Pinpoint the cell where the given text exists, returning its [x, y] midpoint coordinate. 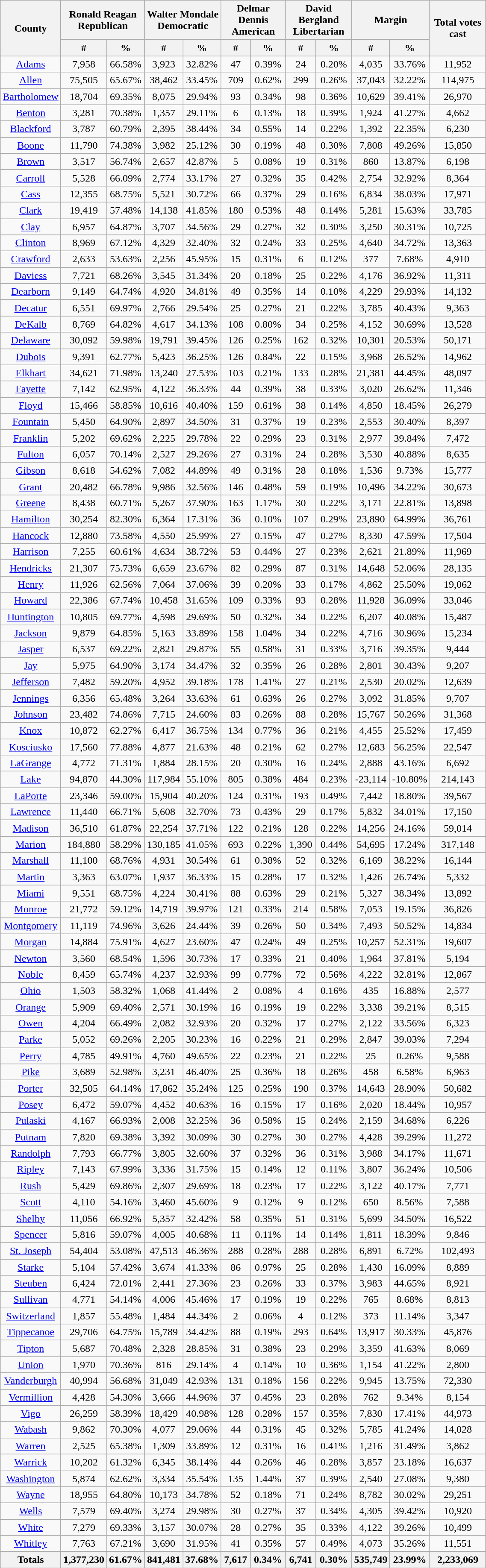
4,550 [164, 536]
Vigo [31, 1413]
40.40% [202, 405]
73 [236, 812]
4,035 [371, 64]
11,551 [458, 1544]
Dubois [31, 357]
19,607 [458, 942]
64.99% [409, 519]
20.02% [409, 682]
30.72% [202, 194]
62.27% [126, 730]
44.30% [126, 780]
3,983 [371, 1284]
33.63% [202, 698]
134 [236, 730]
62.77% [126, 357]
23.18% [409, 1462]
4,850 [371, 405]
87 [301, 568]
12,639 [458, 682]
Wayne [31, 1495]
22,386 [84, 601]
6,472 [84, 1105]
31.95% [202, 1544]
Brown [31, 161]
35.24% [202, 1088]
5,785 [371, 1430]
5,332 [458, 877]
Newton [31, 958]
23.60% [202, 942]
7,143 [84, 1169]
0.55% [268, 129]
17,459 [458, 730]
38.03% [409, 194]
709 [236, 80]
102,493 [458, 1251]
3,807 [371, 1169]
21,772 [84, 909]
39.35% [409, 649]
77.88% [126, 747]
18.80% [409, 796]
7,053 [371, 909]
31,368 [458, 714]
6,345 [164, 1462]
762 [371, 1397]
15,904 [164, 796]
33.17% [202, 178]
15,850 [458, 145]
Martin [31, 877]
7,064 [164, 584]
Warren [31, 1446]
39,567 [458, 796]
61.67% [126, 1560]
75,505 [84, 80]
53.63% [126, 259]
11,119 [84, 926]
Allen [31, 80]
15,487 [458, 617]
3,689 [84, 1072]
34.17% [409, 1153]
6,356 [84, 698]
64.75% [126, 1332]
25.52% [409, 730]
Tippecanoe [31, 1332]
18,955 [84, 1495]
11,969 [458, 552]
73.58% [126, 536]
38.72% [202, 552]
45.46% [202, 1300]
3,530 [371, 454]
Bartholomew [31, 97]
Boone [31, 145]
3,988 [371, 1153]
6.58% [409, 1072]
74.86% [126, 714]
64.74% [126, 292]
25.12% [202, 145]
Whitley [31, 1544]
DeKalb [31, 324]
458 [371, 1072]
50,682 [458, 1088]
3,857 [371, 1462]
14,028 [458, 1430]
72 [301, 974]
7,958 [84, 64]
68.76% [126, 861]
10,872 [84, 730]
David BerglandLibertarian [319, 20]
69.22% [126, 649]
1,970 [84, 1365]
4,627 [164, 942]
24.44% [202, 926]
6,226 [458, 1121]
52.06% [409, 568]
40.68% [202, 1234]
5,357 [164, 1218]
Tipton [31, 1348]
59.00% [126, 796]
3,560 [84, 958]
9,986 [164, 487]
299 [301, 80]
Madison [31, 828]
30.02% [409, 1495]
43.16% [409, 763]
10,202 [84, 1462]
3,517 [84, 161]
40.08% [409, 617]
10,173 [164, 1495]
4,152 [371, 324]
22,254 [164, 828]
32.60% [202, 1153]
114,975 [458, 80]
16.88% [409, 991]
10,496 [371, 487]
3,690 [164, 1544]
41.05% [202, 844]
108 [236, 324]
1,357 [164, 113]
33.45% [202, 80]
4,073 [371, 1544]
5,281 [371, 210]
60.79% [126, 129]
Monroe [31, 909]
20.53% [409, 340]
4,305 [371, 1511]
3,707 [164, 227]
7,255 [84, 552]
1,216 [371, 1446]
10,629 [371, 97]
16,637 [458, 1462]
163 [236, 503]
8,438 [84, 503]
74.96% [126, 926]
7,279 [84, 1527]
373 [371, 1316]
40.20% [202, 796]
0.13% [268, 113]
40.98% [202, 1413]
29.87% [202, 649]
32.42% [202, 1218]
535,749 [371, 1560]
Hendricks [31, 568]
10,458 [164, 601]
66 [236, 194]
Scott [31, 1202]
71 [301, 1495]
18,429 [164, 1413]
Perry [31, 1056]
133 [301, 373]
31,049 [164, 1381]
66.09% [126, 178]
Rush [31, 1186]
3,174 [164, 665]
32.81% [409, 974]
3,785 [371, 308]
58.39% [126, 1413]
2,801 [371, 665]
5,816 [84, 1234]
57.48% [126, 210]
9,846 [458, 1234]
4,785 [84, 1056]
Owen [31, 1023]
2,774 [164, 178]
4,110 [84, 1202]
23.67% [202, 568]
49.91% [126, 1056]
1,392 [371, 129]
40.63% [202, 1105]
18.39% [409, 1234]
7,493 [371, 926]
30.23% [202, 1040]
1,390 [301, 844]
Howard [31, 601]
109 [236, 601]
122 [236, 828]
650 [371, 1202]
8,397 [458, 422]
1,811 [371, 1234]
34,621 [84, 373]
16.09% [409, 1267]
8,969 [84, 243]
35.54% [202, 1478]
11,100 [84, 861]
5,975 [84, 665]
17.24% [409, 844]
58.32% [126, 991]
2,008 [164, 1121]
Clark [31, 210]
24.16% [409, 828]
2,571 [164, 1007]
3,666 [164, 1397]
39.45% [202, 340]
54,404 [84, 1251]
Gibson [31, 470]
Delaware [31, 340]
74.38% [126, 145]
14,834 [458, 926]
117,984 [164, 780]
2,553 [371, 422]
31.34% [202, 275]
94,870 [84, 780]
7,763 [84, 1544]
Decatur [31, 308]
36,510 [84, 828]
30,254 [84, 519]
15,789 [164, 1332]
18,704 [84, 97]
Steuben [31, 1284]
60.71% [126, 503]
12,683 [371, 747]
1,309 [164, 1446]
23,346 [84, 796]
82 [236, 568]
34.56% [202, 227]
6,057 [84, 454]
5,909 [84, 1007]
3,171 [371, 503]
2,307 [164, 1186]
38.34% [409, 893]
50,171 [458, 340]
36,761 [458, 519]
40.43% [409, 308]
41.24% [409, 1430]
37.06% [202, 584]
13,898 [458, 503]
29.14% [202, 1365]
214,143 [458, 780]
39.42% [409, 1511]
19.15% [409, 909]
5,832 [371, 812]
22,547 [458, 747]
11,272 [458, 1137]
4,237 [164, 974]
58.85% [126, 405]
4,329 [164, 243]
Carroll [31, 178]
30.96% [409, 633]
57.42% [126, 1267]
9,707 [458, 698]
841,481 [164, 1560]
5,687 [84, 1348]
293 [301, 1332]
7,715 [164, 714]
2,530 [371, 682]
6,551 [84, 308]
0.61% [268, 405]
8,921 [458, 1284]
6,230 [458, 129]
59 [301, 487]
4,598 [164, 617]
4,077 [164, 1430]
860 [371, 161]
15.63% [409, 210]
2,888 [371, 763]
Jennings [31, 698]
5,194 [458, 958]
27.36% [202, 1284]
3,359 [371, 1348]
39.84% [409, 438]
6,323 [458, 1023]
14,132 [458, 292]
31.49% [409, 1446]
Vermillion [31, 1397]
805 [236, 780]
3,231 [164, 1072]
8,618 [84, 470]
8.56% [409, 1202]
2,082 [164, 1023]
180 [236, 210]
Pike [31, 1072]
49.26% [409, 145]
6,198 [458, 161]
10,616 [164, 405]
54.16% [126, 1202]
Putnam [31, 1137]
12,880 [84, 536]
34.72% [409, 243]
67.99% [126, 1169]
Floyd [31, 405]
Miami [31, 893]
Ohio [31, 991]
36.75% [202, 730]
Morgan [31, 942]
Elkhart [31, 373]
1,068 [164, 991]
30.40% [409, 422]
65.38% [126, 1446]
Porter [31, 1088]
Henry [31, 584]
32,505 [84, 1088]
75.91% [126, 942]
36.09% [409, 601]
190 [301, 1088]
Posey [31, 1105]
2,527 [164, 454]
13,363 [458, 243]
30.33% [409, 1332]
14,719 [164, 909]
3,020 [371, 389]
9.34% [409, 1397]
Vanderburgh [31, 1381]
11,671 [458, 1153]
Marion [31, 844]
135 [236, 1478]
58.29% [126, 844]
40.17% [409, 1186]
10,805 [84, 617]
61.32% [126, 1462]
37,043 [371, 80]
38.44% [202, 129]
34.13% [202, 324]
44.34% [202, 1316]
51 [301, 1218]
317,148 [458, 844]
121 [236, 909]
11,440 [84, 812]
5,521 [164, 194]
34.81% [202, 292]
Pulaski [31, 1121]
10,301 [371, 340]
5,450 [84, 422]
50.52% [409, 926]
8,330 [371, 536]
11,346 [458, 389]
0.64% [334, 1332]
16,522 [458, 1218]
1,857 [84, 1316]
0.53% [268, 210]
Hancock [31, 536]
1.17% [268, 503]
Starke [31, 1267]
Shelby [31, 1218]
26.62% [409, 389]
6,537 [84, 649]
72.01% [126, 1284]
30.07% [202, 1527]
6,364 [164, 519]
0.97% [268, 1267]
3,092 [371, 698]
47,513 [164, 1251]
14,643 [371, 1088]
2,328 [164, 1348]
435 [371, 991]
29.26% [202, 454]
9,380 [458, 1478]
29.98% [202, 1511]
39.03% [409, 1040]
2,441 [164, 1284]
45.95% [202, 259]
41.85% [202, 210]
70.38% [126, 113]
1.41% [268, 682]
57 [301, 1544]
17,971 [458, 194]
4,772 [84, 763]
Union [31, 1365]
71.98% [126, 373]
3,674 [164, 1267]
Jackson [31, 633]
4,006 [164, 1300]
44.89% [202, 470]
6,741 [301, 1560]
28.85% [202, 1348]
8,075 [164, 97]
27.53% [202, 373]
693 [236, 844]
12,355 [84, 194]
46.36% [202, 1251]
70.48% [126, 1348]
52.98% [126, 1072]
37.71% [202, 828]
22.35% [409, 129]
17,150 [458, 812]
0.06% [268, 1316]
St. Joseph [31, 1251]
64.82% [126, 324]
34.42% [202, 1332]
36.25% [202, 357]
4,229 [371, 292]
10,725 [458, 227]
68.26% [126, 275]
4,952 [164, 682]
36,826 [458, 909]
62.56% [126, 584]
13,240 [164, 373]
2,657 [164, 161]
3,716 [371, 649]
14,884 [84, 942]
26.74% [409, 877]
4,662 [458, 113]
6,692 [458, 763]
66.49% [126, 1023]
Switzerland [31, 1316]
Adams [31, 64]
24.60% [202, 714]
11,056 [84, 1218]
21.63% [202, 747]
4,760 [164, 1056]
Fountain [31, 422]
34.47% [202, 665]
41.22% [409, 1365]
23.99% [409, 1560]
59,014 [458, 828]
162 [301, 340]
158 [236, 633]
39.18% [202, 682]
6,957 [84, 227]
37.90% [202, 503]
377 [371, 259]
32.56% [202, 487]
15,777 [458, 470]
Montgomery [31, 926]
83 [236, 714]
69.62% [126, 438]
6,207 [371, 617]
Spencer [31, 1234]
13,892 [458, 893]
1,377,230 [84, 1560]
56.25% [409, 747]
39.21% [409, 1007]
32.22% [409, 80]
7,472 [458, 438]
26,259 [84, 1413]
69.77% [126, 617]
3,460 [164, 1202]
10,506 [458, 1169]
Greene [31, 503]
5,163 [164, 633]
86 [236, 1267]
484 [301, 780]
2,525 [84, 1446]
178 [236, 682]
Walter MondaleDemocratic [183, 20]
44.96% [202, 1397]
County [31, 28]
3,122 [371, 1186]
70.14% [126, 454]
49.65% [202, 1056]
4,452 [164, 1105]
11,928 [371, 601]
11,311 [458, 275]
2,800 [458, 1365]
103 [236, 373]
26.52% [409, 357]
14,962 [458, 357]
7,142 [84, 389]
14,256 [371, 828]
7,588 [458, 1202]
5,608 [164, 812]
4,176 [371, 275]
18.45% [409, 405]
13,917 [371, 1332]
8,889 [458, 1267]
13.75% [409, 1381]
157 [301, 1413]
21,381 [371, 373]
60.61% [126, 552]
3,347 [458, 1316]
15,466 [84, 405]
44,973 [458, 1413]
41.27% [409, 113]
4,862 [371, 584]
5,327 [371, 893]
Ripley [31, 1169]
Johnson [31, 714]
13,528 [458, 324]
69.97% [126, 308]
33.76% [409, 64]
3,923 [164, 64]
11 [236, 1234]
0.84% [268, 357]
25.99% [202, 536]
45 [301, 1430]
41.63% [409, 1348]
3,274 [164, 1511]
Delmar DennisAmerican [253, 20]
Dearborn [31, 292]
30,092 [84, 340]
67.21% [126, 1544]
9,149 [84, 292]
33,046 [458, 601]
21.89% [409, 552]
3,363 [84, 877]
64.80% [126, 1495]
3,157 [164, 1527]
Blackford [31, 129]
2,821 [164, 649]
1.04% [268, 633]
32.70% [202, 812]
4,771 [84, 1300]
30.69% [409, 324]
16,144 [458, 861]
Noble [31, 974]
29.94% [202, 97]
39.41% [409, 97]
17.31% [202, 519]
33,785 [458, 210]
6,963 [458, 1072]
1,964 [371, 958]
6,417 [164, 730]
10 [301, 1365]
8,154 [458, 1397]
Sullivan [31, 1300]
5,528 [84, 178]
7,793 [84, 1153]
2,233,069 [458, 1560]
28.90% [409, 1088]
29.11% [202, 113]
46.40% [202, 1072]
31.65% [202, 601]
2,225 [164, 438]
59.20% [126, 682]
Totals [31, 1560]
4,617 [164, 324]
7,830 [371, 1413]
55 [236, 649]
65.48% [126, 698]
2,897 [164, 422]
42.93% [202, 1381]
0.62% [268, 80]
159 [236, 405]
34.78% [202, 1495]
4,931 [164, 861]
0.42% [334, 178]
Lawrence [31, 812]
5,052 [84, 1040]
9.73% [409, 470]
9,588 [458, 1056]
131 [236, 1381]
26,279 [458, 405]
5 [236, 161]
7,579 [84, 1511]
55.48% [126, 1316]
37.68% [202, 1560]
Daviess [31, 275]
2,020 [371, 1105]
4,640 [371, 243]
41 [236, 1544]
765 [371, 1300]
30.43% [409, 665]
69.86% [126, 1186]
125 [236, 1088]
66.77% [126, 1153]
26,970 [458, 97]
4,910 [458, 259]
28,135 [458, 568]
32.92% [409, 178]
54,695 [371, 844]
47.59% [409, 536]
4,204 [84, 1023]
30.19% [202, 1007]
31.85% [409, 698]
64.14% [126, 1088]
66.93% [126, 1121]
54.14% [126, 1300]
9,391 [84, 357]
40.88% [409, 454]
54.62% [126, 470]
1,503 [84, 991]
25.50% [409, 584]
3,338 [371, 1007]
41.44% [202, 991]
0.45% [268, 1397]
2,977 [371, 438]
7,808 [371, 145]
0.43% [268, 812]
0.48% [268, 487]
5,699 [371, 1218]
Washington [31, 1478]
3,862 [458, 1446]
2,754 [371, 178]
18.44% [409, 1105]
Benton [31, 113]
44.65% [409, 1284]
Fulton [31, 454]
39.29% [409, 1137]
0.80% [268, 324]
6,659 [164, 568]
53 [236, 552]
35.26% [409, 1544]
48,097 [458, 373]
7,294 [458, 1040]
5,423 [164, 357]
58 [236, 1218]
214 [301, 909]
69.33% [126, 1527]
65.67% [126, 80]
5,202 [84, 438]
29.93% [409, 292]
10,257 [371, 942]
Cass [31, 194]
5,104 [84, 1267]
36.24% [409, 1169]
Margin [391, 20]
Total votes cast [458, 28]
2,205 [164, 1040]
0.56% [334, 974]
Clay [31, 227]
4,877 [164, 747]
1,426 [371, 877]
9,444 [458, 649]
67.74% [126, 601]
5,874 [84, 1478]
Harrison [31, 552]
17,862 [164, 1088]
64.87% [126, 227]
69.35% [126, 97]
13.87% [409, 161]
23,482 [84, 714]
50.26% [409, 714]
17.41% [409, 1413]
72,330 [458, 1381]
1,937 [164, 877]
Huntington [31, 617]
2,766 [164, 308]
3,336 [164, 1169]
124 [236, 796]
34.68% [409, 1121]
6,424 [84, 1284]
8,635 [458, 454]
70.36% [126, 1365]
69.26% [126, 1040]
2,621 [371, 552]
19,419 [84, 210]
Wells [31, 1511]
8,813 [458, 1300]
7,482 [84, 682]
9,862 [84, 1430]
2,633 [84, 259]
4,167 [84, 1121]
Orange [31, 1007]
65.74% [126, 974]
3,264 [164, 698]
30.41% [202, 893]
31.75% [202, 1169]
59.12% [126, 909]
4,224 [164, 893]
Jefferson [31, 682]
39.97% [202, 909]
7,442 [371, 796]
Lake [31, 780]
39.26% [409, 1527]
2,847 [371, 1040]
-23,114 [371, 780]
38.14% [202, 1462]
8,069 [458, 1348]
10,957 [458, 1105]
3,968 [371, 357]
99 [236, 974]
42.87% [202, 161]
53.08% [126, 1251]
66.78% [126, 487]
17,560 [84, 747]
64.85% [126, 633]
30.73% [202, 958]
5,429 [84, 1186]
29,706 [84, 1332]
27.08% [409, 1478]
14,648 [371, 568]
30.54% [202, 861]
Franklin [31, 438]
66.92% [126, 1218]
3,392 [164, 1137]
6,891 [371, 1251]
54.30% [126, 1397]
7,617 [236, 1560]
7,082 [164, 470]
98 [301, 97]
66.71% [126, 812]
28.15% [202, 763]
156 [301, 1381]
44.45% [409, 373]
-10.80% [409, 780]
3,334 [164, 1478]
9,945 [371, 1381]
62 [301, 747]
7,820 [84, 1137]
52.31% [409, 942]
LaGrange [31, 763]
17,504 [458, 536]
8.68% [409, 1300]
12,867 [458, 974]
2,540 [371, 1478]
15,767 [371, 714]
56.68% [126, 1381]
34.22% [409, 487]
4,455 [371, 730]
7,771 [458, 1186]
1,884 [164, 763]
1,484 [164, 1316]
62.95% [126, 389]
9,551 [84, 893]
3,281 [84, 113]
Wabash [31, 1430]
7.68% [409, 259]
4,005 [164, 1234]
Randolph [31, 1153]
30.31% [409, 227]
67.12% [126, 243]
Warrick [31, 1462]
146 [236, 487]
71.31% [126, 763]
8,782 [371, 1495]
4,920 [164, 292]
29.06% [202, 1430]
15,234 [458, 633]
6,169 [371, 861]
69.38% [126, 1137]
19,062 [458, 584]
29.54% [202, 308]
Fayette [31, 389]
Marshall [31, 861]
38,462 [164, 80]
40,994 [84, 1381]
38.22% [409, 861]
6.72% [409, 1251]
11,790 [84, 145]
36.92% [409, 275]
30,673 [458, 487]
Hamilton [31, 519]
Parke [31, 1040]
Jay [31, 665]
21,307 [84, 568]
Clinton [31, 243]
34.01% [409, 812]
14,138 [164, 210]
1,924 [371, 113]
8,364 [458, 178]
1,596 [164, 958]
46 [301, 1462]
10,499 [458, 1527]
2,159 [371, 1121]
Ronald ReaganRepublican [103, 20]
70.30% [126, 1430]
45.60% [202, 1202]
9,879 [84, 633]
19,791 [164, 340]
8,515 [458, 1007]
3,250 [371, 227]
5,267 [164, 503]
4,716 [371, 633]
1.44% [268, 1478]
32.25% [202, 1121]
82.30% [126, 519]
130,185 [164, 844]
9,363 [458, 308]
2,395 [164, 129]
11.14% [409, 1316]
45,876 [458, 1332]
11,926 [84, 584]
22.81% [409, 503]
1,430 [371, 1267]
29.78% [202, 438]
4,222 [371, 974]
20,482 [84, 487]
75.73% [126, 568]
Knox [31, 730]
LaPorte [31, 796]
23,890 [371, 519]
10,920 [458, 1511]
61.87% [126, 828]
32.82% [202, 64]
0.41% [334, 1446]
3,626 [164, 926]
0.40% [334, 958]
8,769 [84, 324]
Kosciusko [31, 747]
32.40% [202, 243]
107 [301, 519]
1,536 [371, 470]
6,834 [371, 194]
68.54% [126, 958]
Grant [31, 487]
30.09% [202, 1137]
White [31, 1527]
Jasper [31, 649]
193 [301, 796]
2,256 [164, 259]
33.56% [409, 1023]
56.74% [126, 161]
3,982 [164, 145]
66.58% [126, 64]
Crawford [31, 259]
816 [164, 1365]
184,880 [84, 844]
3,787 [84, 129]
1,154 [371, 1365]
59.98% [126, 340]
7,721 [84, 275]
41.33% [202, 1267]
37.81% [409, 958]
3,805 [164, 1153]
2,577 [458, 991]
29,251 [458, 1495]
11,952 [458, 64]
4,634 [164, 552]
3,545 [164, 275]
55.10% [202, 780]
62.62% [126, 1478]
9,207 [458, 665]
8,459 [84, 974]
2,122 [371, 1023]
63.07% [126, 877]
